Provide the [X, Y] coordinate of the cell's center where the given text is located.  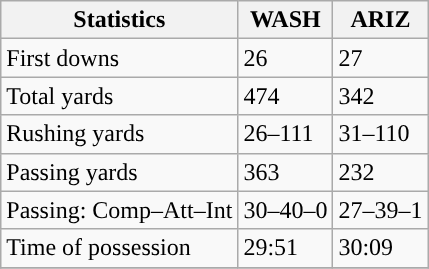
30–40–0 [286, 210]
363 [286, 172]
First downs [120, 58]
232 [380, 172]
Rushing yards [120, 134]
ARIZ [380, 20]
27–39–1 [380, 210]
31–110 [380, 134]
342 [380, 96]
Statistics [120, 20]
Time of possession [120, 248]
26 [286, 58]
26–111 [286, 134]
WASH [286, 20]
Passing yards [120, 172]
30:09 [380, 248]
474 [286, 96]
27 [380, 58]
Total yards [120, 96]
Passing: Comp–Att–Int [120, 210]
29:51 [286, 248]
